Determine the (X, Y) coordinate at the center of the cell enclosing the given text.  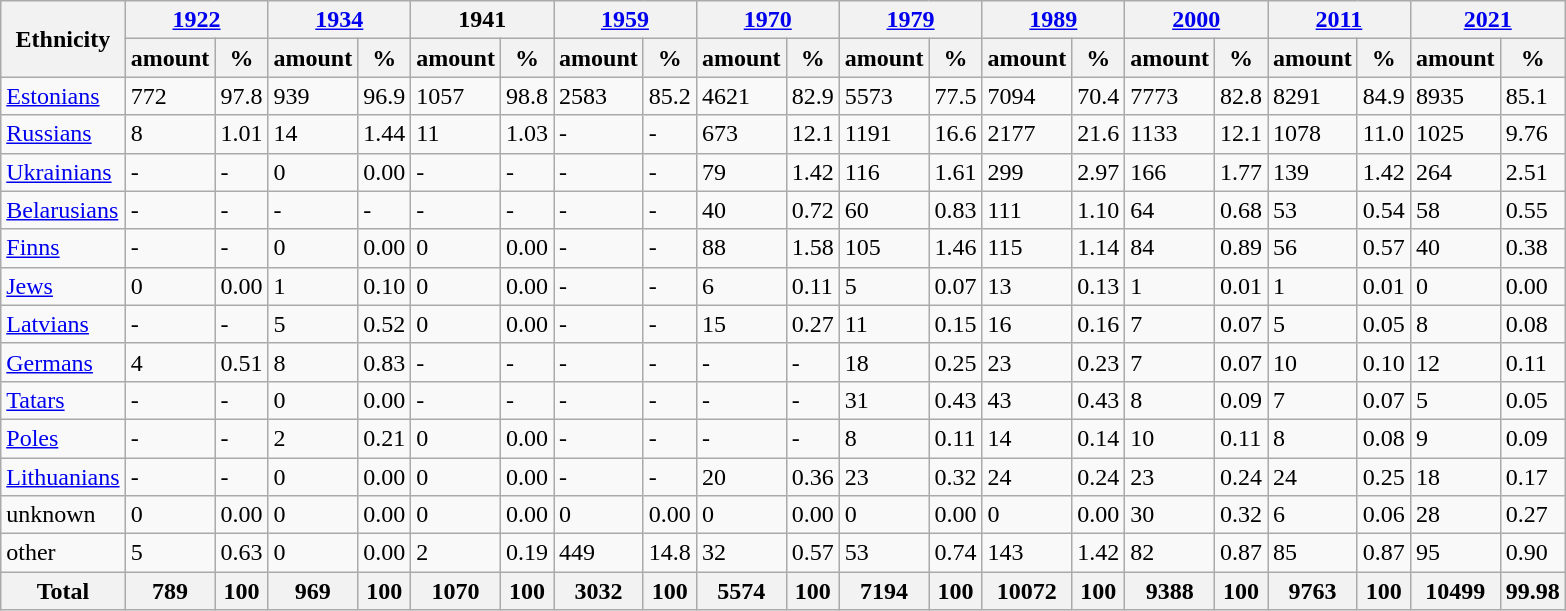
0.55 (1532, 210)
Tatars (63, 400)
Total (63, 591)
Lithuanians (63, 477)
1970 (768, 20)
14.8 (670, 553)
115 (1027, 248)
1.61 (956, 172)
1025 (1455, 134)
60 (884, 210)
32 (741, 553)
1934 (340, 20)
28 (1455, 515)
30 (1170, 515)
21.6 (1098, 134)
0.68 (1242, 210)
105 (884, 248)
1979 (910, 20)
772 (170, 96)
10499 (1455, 591)
0.90 (1532, 553)
2000 (1196, 20)
43 (1027, 400)
unknown (63, 515)
1057 (456, 96)
0.51 (242, 362)
111 (1027, 210)
1.14 (1098, 248)
other (63, 553)
12 (1455, 362)
4621 (741, 96)
10072 (1027, 591)
1.03 (526, 134)
56 (1313, 248)
139 (1313, 172)
95 (1455, 553)
5574 (741, 591)
1078 (1313, 134)
98.8 (526, 96)
9763 (1313, 591)
Ukrainians (63, 172)
0.15 (956, 324)
85.2 (670, 96)
82 (1170, 553)
5573 (884, 96)
449 (599, 553)
Poles (63, 438)
3032 (599, 591)
0.14 (1098, 438)
0.54 (1384, 210)
0.21 (384, 438)
1.46 (956, 248)
1941 (482, 20)
0.36 (812, 477)
58 (1455, 210)
88 (741, 248)
969 (313, 591)
0.89 (1242, 248)
2021 (1488, 20)
1959 (626, 20)
8935 (1455, 96)
Finns (63, 248)
9 (1455, 438)
4 (170, 362)
0.72 (812, 210)
16.6 (956, 134)
2177 (1027, 134)
0.74 (956, 553)
116 (884, 172)
1989 (1054, 20)
Estonians (63, 96)
70.4 (1098, 96)
299 (1027, 172)
84.9 (1384, 96)
264 (1455, 172)
7194 (884, 591)
82.8 (1242, 96)
77.5 (956, 96)
31 (884, 400)
Belarusians (63, 210)
2.97 (1098, 172)
1133 (1170, 134)
8291 (1313, 96)
16 (1027, 324)
7773 (1170, 96)
1.10 (1098, 210)
0.38 (1532, 248)
84 (1170, 248)
0.52 (384, 324)
673 (741, 134)
0.23 (1098, 362)
1.01 (242, 134)
7094 (1027, 96)
Germans (63, 362)
1.44 (384, 134)
0.16 (1098, 324)
85.1 (1532, 96)
939 (313, 96)
1922 (196, 20)
0.06 (1384, 515)
97.8 (242, 96)
20 (741, 477)
0.17 (1532, 477)
1070 (456, 591)
143 (1027, 553)
79 (741, 172)
11.0 (1384, 134)
82.9 (812, 96)
85 (1313, 553)
Latvians (63, 324)
96.9 (384, 96)
9.76 (1532, 134)
1.58 (812, 248)
15 (741, 324)
2583 (599, 96)
2011 (1340, 20)
0.63 (242, 553)
166 (1170, 172)
0.19 (526, 553)
13 (1027, 286)
2.51 (1532, 172)
Ethnicity (63, 39)
1191 (884, 134)
99.98 (1532, 591)
1.77 (1242, 172)
64 (1170, 210)
Russians (63, 134)
Jews (63, 286)
789 (170, 591)
0.13 (1098, 286)
9388 (1170, 591)
